Search for the cell housing the specified text and yield its [x, y] center coordinate. 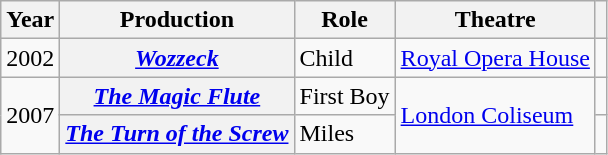
Role [344, 20]
2002 [30, 58]
Child [344, 58]
Year [30, 20]
Miles [344, 134]
Wozzeck [177, 58]
London Coliseum [495, 115]
The Turn of the Screw [177, 134]
The Magic Flute [177, 96]
2007 [30, 115]
Theatre [495, 20]
Production [177, 20]
Royal Opera House [495, 58]
First Boy [344, 96]
